Identify which cell holds the provided text, then report its [X, Y] central coordinate. 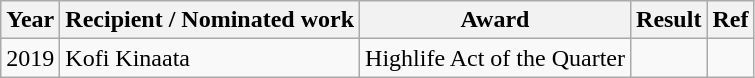
Ref [730, 20]
Kofi Kinaata [210, 58]
Award [496, 20]
Result [669, 20]
2019 [30, 58]
Recipient / Nominated work [210, 20]
Year [30, 20]
Highlife Act of the Quarter [496, 58]
